For the text-containing cell, return its midpoint in (X, Y) coordinate format. 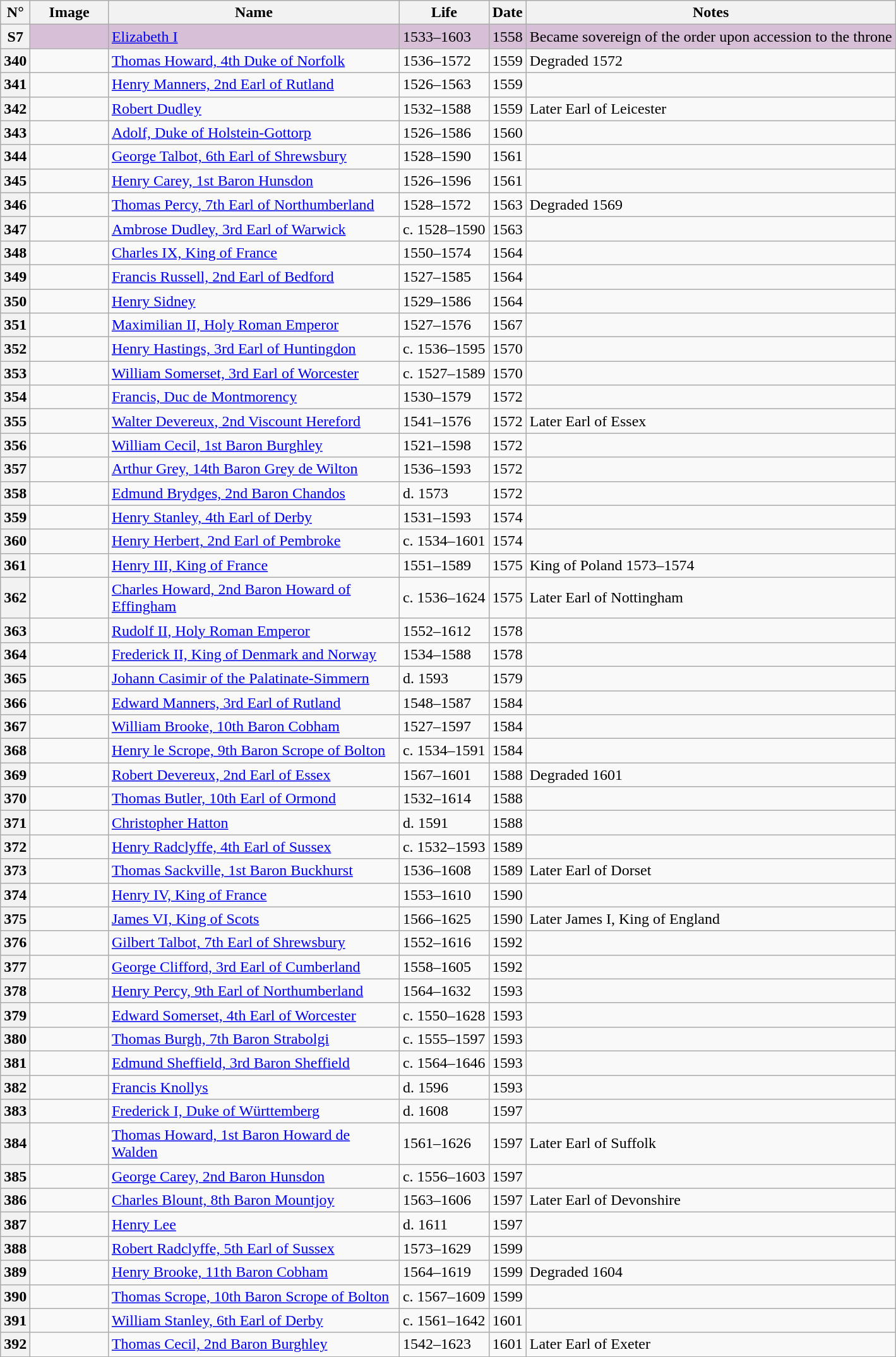
Later Earl of Exeter (711, 1344)
341 (15, 85)
c. 1534–1591 (444, 751)
Henry Manners, 2nd Earl of Rutland (254, 85)
350 (15, 301)
d. 1596 (444, 1087)
Frederick II, King of Denmark and Norway (254, 654)
1526–1586 (444, 133)
c. 1528–1590 (444, 229)
348 (15, 253)
344 (15, 157)
381 (15, 1063)
1536–1572 (444, 61)
1567 (508, 325)
360 (15, 541)
1531–1593 (444, 517)
1541–1576 (444, 421)
349 (15, 277)
392 (15, 1344)
Henry Herbert, 2nd Earl of Pembroke (254, 541)
376 (15, 943)
1526–1563 (444, 85)
Later Earl of Suffolk (711, 1144)
1527–1585 (444, 277)
379 (15, 1015)
c. 1564–1646 (444, 1063)
William Cecil, 1st Baron Burghley (254, 445)
Later Earl of Leicester (711, 109)
George Clifford, 3rd Earl of Cumberland (254, 967)
373 (15, 871)
1564–1619 (444, 1272)
Henry Radclyffe, 4th Earl of Sussex (254, 847)
1567–1601 (444, 775)
d. 1608 (444, 1111)
George Carey, 2nd Baron Hunsdon (254, 1176)
c. 1550–1628 (444, 1015)
Robert Radclyffe, 5th Earl of Sussex (254, 1248)
386 (15, 1200)
364 (15, 654)
1553–1610 (444, 895)
Rudolf II, Holy Roman Emperor (254, 630)
1532–1588 (444, 109)
Degraded 1604 (711, 1272)
King of Poland 1573–1574 (711, 565)
1526–1596 (444, 181)
368 (15, 751)
d. 1573 (444, 493)
Later Earl of Dorset (711, 871)
Ambrose Dudley, 3rd Earl of Warwick (254, 229)
1558 (508, 37)
Gilbert Talbot, 7th Earl of Shrewsbury (254, 943)
382 (15, 1087)
369 (15, 775)
1527–1597 (444, 727)
1528–1590 (444, 157)
391 (15, 1320)
Robert Dudley (254, 109)
Christopher Hatton (254, 823)
1548–1587 (444, 703)
1552–1612 (444, 630)
1560 (508, 133)
Date (508, 13)
Later Earl of Nottingham (711, 597)
372 (15, 847)
c. 1527–1589 (444, 373)
William Somerset, 3rd Earl of Worcester (254, 373)
c. 1555–1597 (444, 1039)
Thomas Howard, 4th Duke of Norfolk (254, 61)
374 (15, 895)
Thomas Burgh, 7th Baron Strabolgi (254, 1039)
Charles IX, King of France (254, 253)
Thomas Cecil, 2nd Baron Burghley (254, 1344)
371 (15, 823)
340 (15, 61)
358 (15, 493)
Henry Lee (254, 1224)
Johann Casimir of the Palatinate-Simmern (254, 678)
Degraded 1572 (711, 61)
Adolf, Duke of Holstein-Gottorp (254, 133)
1551–1589 (444, 565)
Thomas Howard, 1st Baron Howard de Walden (254, 1144)
356 (15, 445)
1533–1603 (444, 37)
384 (15, 1144)
James VI, King of Scots (254, 919)
370 (15, 799)
c. 1556–1603 (444, 1176)
355 (15, 421)
1528–1572 (444, 205)
387 (15, 1224)
345 (15, 181)
1550–1574 (444, 253)
Edward Somerset, 4th Earl of Worcester (254, 1015)
390 (15, 1296)
Degraded 1601 (711, 775)
388 (15, 1248)
389 (15, 1272)
c. 1561–1642 (444, 1320)
378 (15, 991)
1542–1623 (444, 1344)
Thomas Butler, 10th Earl of Ormond (254, 799)
1566–1625 (444, 919)
Edward Manners, 3rd Earl of Rutland (254, 703)
362 (15, 597)
1527–1576 (444, 325)
1532–1614 (444, 799)
William Brooke, 10th Baron Cobham (254, 727)
c. 1532–1593 (444, 847)
346 (15, 205)
361 (15, 565)
Elizabeth I (254, 37)
367 (15, 727)
c. 1536–1595 (444, 349)
Life (444, 13)
352 (15, 349)
380 (15, 1039)
Henry Stanley, 4th Earl of Derby (254, 517)
Francis, Duc de Montmorency (254, 397)
Walter Devereux, 2nd Viscount Hereford (254, 421)
Henry Carey, 1st Baron Hunsdon (254, 181)
347 (15, 229)
d. 1611 (444, 1224)
1530–1579 (444, 397)
1561–1626 (444, 1144)
1579 (508, 678)
d. 1591 (444, 823)
1536–1608 (444, 871)
Henry Hastings, 3rd Earl of Huntingdon (254, 349)
351 (15, 325)
Charles Blount, 8th Baron Mountjoy (254, 1200)
1521–1598 (444, 445)
1573–1629 (444, 1248)
359 (15, 517)
342 (15, 109)
353 (15, 373)
365 (15, 678)
Thomas Percy, 7th Earl of Northumberland (254, 205)
Henry le Scrope, 9th Baron Scrope of Bolton (254, 751)
Name (254, 13)
1563–1606 (444, 1200)
1558–1605 (444, 967)
366 (15, 703)
Henry IV, King of France (254, 895)
Notes (711, 13)
377 (15, 967)
Later Earl of Essex (711, 421)
Henry Percy, 9th Earl of Northumberland (254, 991)
343 (15, 133)
Henry III, King of France (254, 565)
Arthur Grey, 14th Baron Grey de Wilton (254, 469)
Thomas Scrope, 10th Baron Scrope of Bolton (254, 1296)
c. 1536–1624 (444, 597)
Charles Howard, 2nd Baron Howard of Effingham (254, 597)
1536–1593 (444, 469)
Henry Sidney (254, 301)
Frederick I, Duke of Württemberg (254, 1111)
357 (15, 469)
Became sovereign of the order upon accession to the throne (711, 37)
363 (15, 630)
Maximilian II, Holy Roman Emperor (254, 325)
George Talbot, 6th Earl of Shrewsbury (254, 157)
383 (15, 1111)
d. 1593 (444, 678)
1564–1632 (444, 991)
Image (69, 13)
Henry Brooke, 11th Baron Cobham (254, 1272)
1534–1588 (444, 654)
Thomas Sackville, 1st Baron Buckhurst (254, 871)
Francis Russell, 2nd Earl of Bedford (254, 277)
375 (15, 919)
1552–1616 (444, 943)
William Stanley, 6th Earl of Derby (254, 1320)
Edmund Brydges, 2nd Baron Chandos (254, 493)
385 (15, 1176)
Later James I, King of England (711, 919)
354 (15, 397)
c. 1534–1601 (444, 541)
1529–1586 (444, 301)
Later Earl of Devonshire (711, 1200)
Robert Devereux, 2nd Earl of Essex (254, 775)
S7 (15, 37)
Edmund Sheffield, 3rd Baron Sheffield (254, 1063)
Degraded 1569 (711, 205)
Francis Knollys (254, 1087)
N° (15, 13)
c. 1567–1609 (444, 1296)
